Capture the cell that displays the provided text and extract its (x, y) central coordinate. 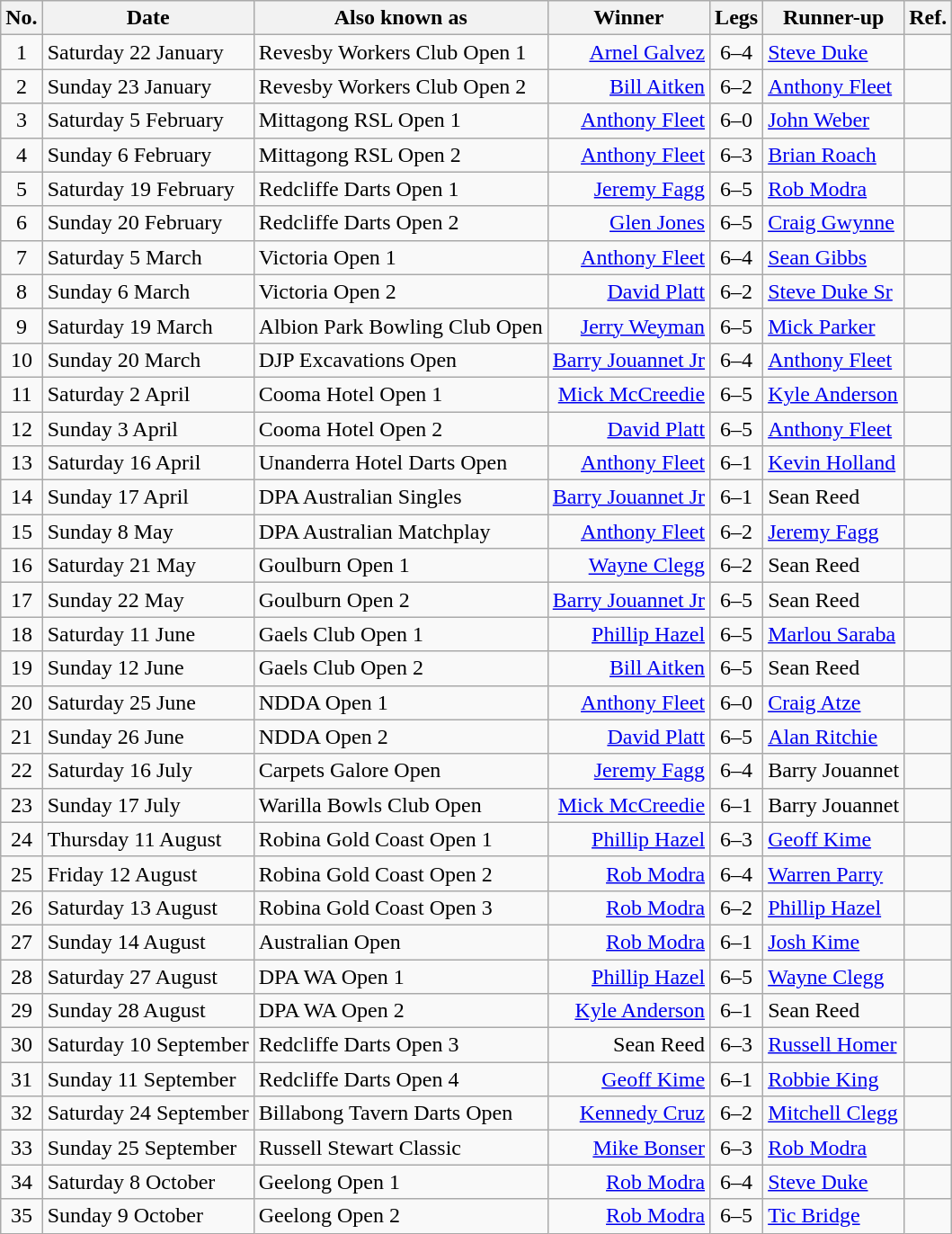
Saturday 16 July (147, 771)
Mittagong RSL Open 1 (401, 121)
Sunday 26 June (147, 737)
12 (22, 429)
No. (22, 18)
Sunday 17 July (147, 805)
Date (147, 18)
Sunday 20 February (147, 223)
Sunday 17 April (147, 497)
Thursday 11 August (147, 839)
Ref. (928, 18)
Sunday 6 February (147, 155)
Saturday 8 October (147, 1182)
Russell Stewart Classic (401, 1148)
Sunday 9 October (147, 1216)
Sunday 12 June (147, 668)
19 (22, 668)
Robbie King (834, 1079)
21 (22, 737)
9 (22, 326)
1 (22, 52)
Billabong Tavern Darts Open (401, 1113)
Geelong Open 2 (401, 1216)
17 (22, 600)
Redcliffe Darts Open 1 (401, 189)
20 (22, 702)
Unanderra Hotel Darts Open (401, 463)
Brian Roach (834, 155)
NDDA Open 1 (401, 702)
Sunday 6 March (147, 291)
8 (22, 291)
Warilla Bowls Club Open (401, 805)
31 (22, 1079)
Goulburn Open 1 (401, 566)
Saturday 11 June (147, 634)
Redcliffe Darts Open 3 (401, 1045)
Tic Bridge (834, 1216)
Mike Bonser (628, 1148)
John Weber (834, 121)
Marlou Saraba (834, 634)
27 (22, 942)
33 (22, 1148)
Mitchell Clegg (834, 1113)
Saturday 5 February (147, 121)
Arnel Galvez (628, 52)
Mittagong RSL Open 2 (401, 155)
Goulburn Open 2 (401, 600)
29 (22, 1011)
Saturday 25 June (147, 702)
Jerry Weyman (628, 326)
34 (22, 1182)
Saturday 27 August (147, 976)
Kevin Holland (834, 463)
26 (22, 908)
15 (22, 532)
Cooma Hotel Open 2 (401, 429)
32 (22, 1113)
11 (22, 394)
Redcliffe Darts Open 4 (401, 1079)
Saturday 16 April (147, 463)
DPA Australian Matchplay (401, 532)
Also known as (401, 18)
Victoria Open 1 (401, 257)
Saturday 19 March (147, 326)
5 (22, 189)
Revesby Workers Club Open 2 (401, 86)
4 (22, 155)
Alan Ritchie (834, 737)
Mick Parker (834, 326)
30 (22, 1045)
2 (22, 86)
10 (22, 360)
Sunday 25 September (147, 1148)
Robina Gold Coast Open 2 (401, 873)
Sunday 20 March (147, 360)
Warren Parry (834, 873)
Cooma Hotel Open 1 (401, 394)
Russell Homer (834, 1045)
Saturday 13 August (147, 908)
Sunday 28 August (147, 1011)
DJP Excavations Open (401, 360)
35 (22, 1216)
DPA WA Open 1 (401, 976)
Sean Gibbs (834, 257)
Sunday 8 May (147, 532)
Revesby Workers Club Open 1 (401, 52)
DPA Australian Singles (401, 497)
Legs (737, 18)
Saturday 21 May (147, 566)
Saturday 10 September (147, 1045)
Gaels Club Open 2 (401, 668)
Robina Gold Coast Open 1 (401, 839)
22 (22, 771)
16 (22, 566)
Kennedy Cruz (628, 1113)
Australian Open (401, 942)
Saturday 24 September (147, 1113)
Steve Duke Sr (834, 291)
NDDA Open 2 (401, 737)
Craig Gwynne (834, 223)
Winner (628, 18)
3 (22, 121)
Josh Kime (834, 942)
24 (22, 839)
Carpets Galore Open (401, 771)
Sunday 22 May (147, 600)
Geelong Open 1 (401, 1182)
7 (22, 257)
Sunday 3 April (147, 429)
Sunday 14 August (147, 942)
Saturday 5 March (147, 257)
Runner-up (834, 18)
Gaels Club Open 1 (401, 634)
18 (22, 634)
25 (22, 873)
Sunday 11 September (147, 1079)
Victoria Open 2 (401, 291)
Saturday 2 April (147, 394)
Saturday 22 January (147, 52)
14 (22, 497)
Friday 12 August (147, 873)
Robina Gold Coast Open 3 (401, 908)
28 (22, 976)
Saturday 19 February (147, 189)
13 (22, 463)
DPA WA Open 2 (401, 1011)
23 (22, 805)
Albion Park Bowling Club Open (401, 326)
Glen Jones (628, 223)
Craig Atze (834, 702)
Sunday 23 January (147, 86)
Redcliffe Darts Open 2 (401, 223)
6 (22, 223)
